Find where the given text appears and provide that cell's center as [x, y] coordinate. 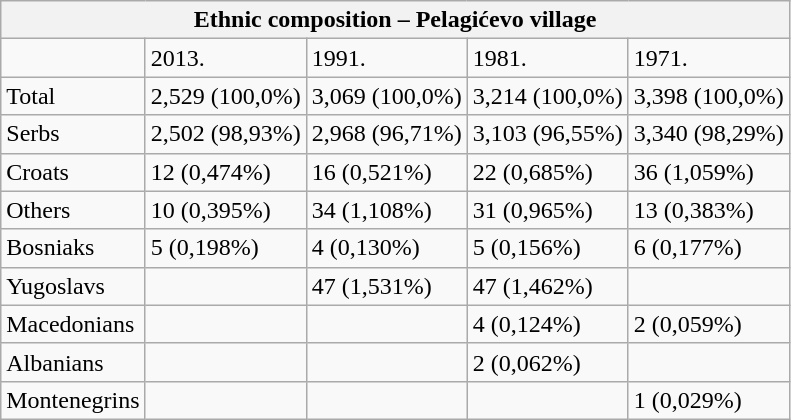
3,103 (96,55%) [548, 134]
1 (0,029%) [708, 400]
Total [73, 96]
2 (0,059%) [708, 324]
2,529 (100,0%) [226, 96]
3,069 (100,0%) [386, 96]
2 (0,062%) [548, 362]
Macedonians [73, 324]
1971. [708, 58]
5 (0,198%) [226, 248]
Yugoslavs [73, 286]
3,340 (98,29%) [708, 134]
31 (0,965%) [548, 210]
Croats [73, 172]
47 (1,462%) [548, 286]
Serbs [73, 134]
47 (1,531%) [386, 286]
22 (0,685%) [548, 172]
Bosniaks [73, 248]
10 (0,395%) [226, 210]
5 (0,156%) [548, 248]
36 (1,059%) [708, 172]
4 (0,124%) [548, 324]
Montenegrins [73, 400]
3,214 (100,0%) [548, 96]
4 (0,130%) [386, 248]
Albanians [73, 362]
3,398 (100,0%) [708, 96]
Ethnic composition – Pelagićevo village [396, 20]
1991. [386, 58]
Others [73, 210]
2,502 (98,93%) [226, 134]
16 (0,521%) [386, 172]
34 (1,108%) [386, 210]
2013. [226, 58]
13 (0,383%) [708, 210]
12 (0,474%) [226, 172]
2,968 (96,71%) [386, 134]
6 (0,177%) [708, 248]
1981. [548, 58]
